From the cell containing the given text, extract its center point as (X, Y) coordinate. 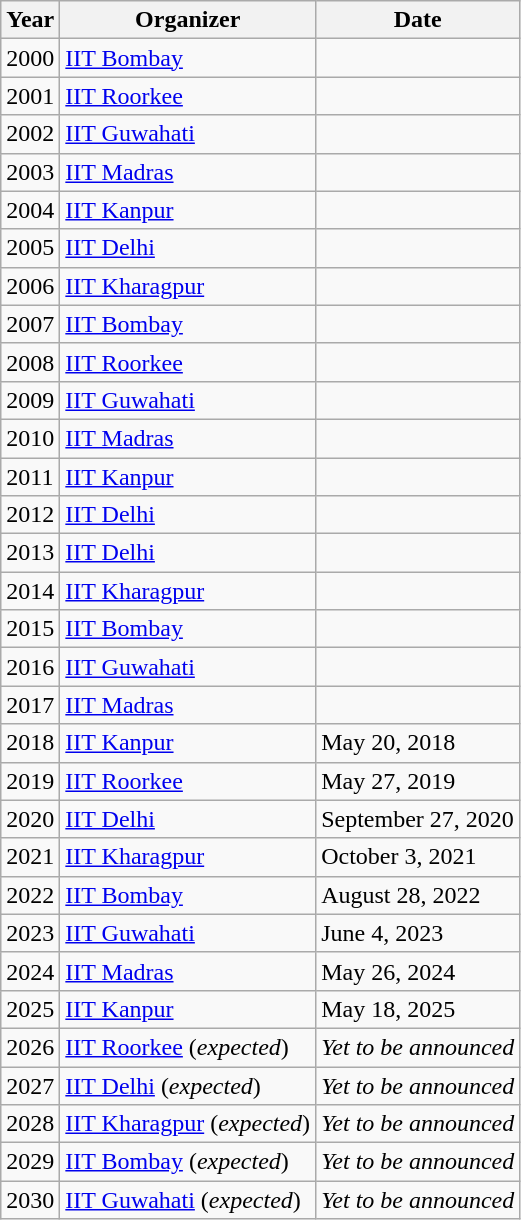
IIT Guwahati (expected) (188, 1200)
2021 (30, 857)
October 3, 2021 (418, 857)
2020 (30, 819)
May 26, 2024 (418, 971)
IIT Bombay (expected) (188, 1162)
2022 (30, 895)
2023 (30, 933)
September 27, 2020 (418, 819)
2025 (30, 1009)
May 20, 2018 (418, 743)
2019 (30, 781)
2013 (30, 553)
2014 (30, 591)
Date (418, 20)
2009 (30, 400)
2024 (30, 971)
2005 (30, 248)
May 27, 2019 (418, 781)
2026 (30, 1047)
2030 (30, 1200)
Year (30, 20)
Organizer (188, 20)
2011 (30, 477)
2010 (30, 438)
2001 (30, 96)
2012 (30, 515)
IIT Kharagpur (expected) (188, 1124)
2015 (30, 629)
2029 (30, 1162)
2006 (30, 286)
August 28, 2022 (418, 895)
2018 (30, 743)
2002 (30, 134)
2027 (30, 1085)
2007 (30, 324)
IIT Roorkee (expected) (188, 1047)
2008 (30, 362)
May 18, 2025 (418, 1009)
June 4, 2023 (418, 933)
2028 (30, 1124)
2000 (30, 58)
2004 (30, 210)
2017 (30, 705)
2003 (30, 172)
IIT Delhi (expected) (188, 1085)
2016 (30, 667)
